Locate the cell with the specified text and output its (X, Y) center coordinate. 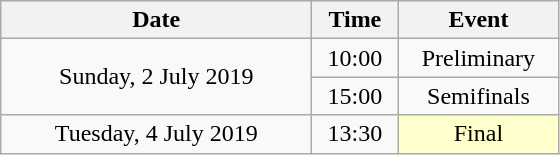
Tuesday, 4 July 2019 (156, 134)
Date (156, 20)
Semifinals (478, 96)
Preliminary (478, 58)
15:00 (355, 96)
10:00 (355, 58)
13:30 (355, 134)
Time (355, 20)
Sunday, 2 July 2019 (156, 77)
Event (478, 20)
Final (478, 134)
